Capture the cell that displays the provided text and extract its (X, Y) central coordinate. 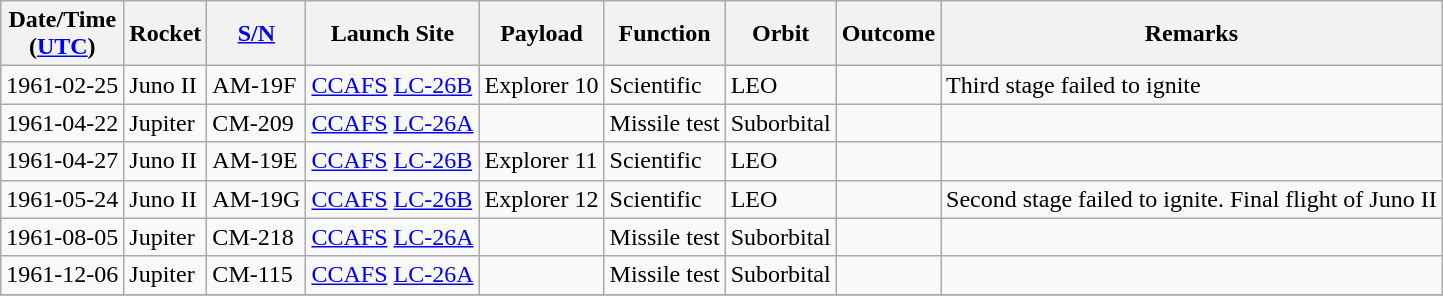
1961-05-24 (62, 199)
Second stage failed to ignite. Final flight of Juno II (1192, 199)
1961-02-25 (62, 85)
Payload (542, 34)
1961-04-27 (62, 161)
CM-209 (256, 123)
AM-19E (256, 161)
1961-12-06 (62, 275)
Outcome (888, 34)
Third stage failed to ignite (1192, 85)
Launch Site (392, 34)
Explorer 12 (542, 199)
Function (664, 34)
AM-19G (256, 199)
Orbit (780, 34)
CM-115 (256, 275)
S/N (256, 34)
Rocket (166, 34)
1961-04-22 (62, 123)
1961-08-05 (62, 237)
Remarks (1192, 34)
Date/Time(UTC) (62, 34)
Explorer 10 (542, 85)
CM-218 (256, 237)
Explorer 11 (542, 161)
AM-19F (256, 85)
